Locate the cell with the specified text and output its (x, y) center coordinate. 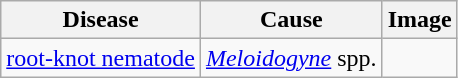
Meloidogyne spp. (291, 58)
Image (420, 20)
Cause (291, 20)
root-knot nematode (101, 58)
Disease (101, 20)
